Locate the cell with the specified text and output its (x, y) center coordinate. 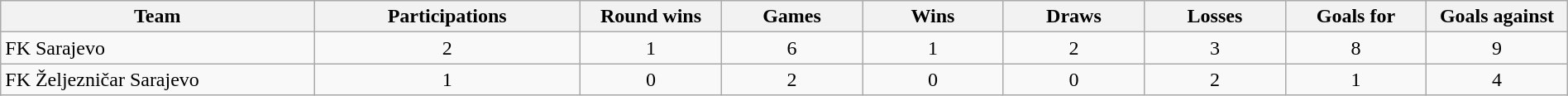
Round wins (651, 17)
Wins (933, 17)
6 (791, 48)
Goals against (1497, 17)
Team (157, 17)
9 (1497, 48)
4 (1497, 79)
Participations (447, 17)
8 (1355, 48)
Goals for (1355, 17)
FK Željezničar Sarajevo (157, 79)
FK Sarajevo (157, 48)
Games (791, 17)
3 (1215, 48)
Draws (1073, 17)
Losses (1215, 17)
